Provide the [x, y] coordinate of the cell's center where the given text is located.  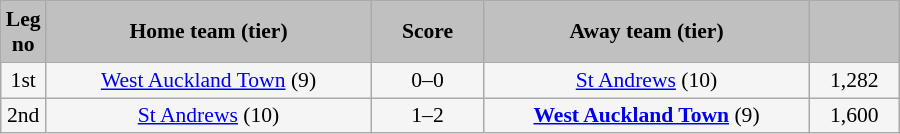
2nd [24, 116]
0–0 [427, 80]
Away team (tier) [647, 32]
1–2 [427, 116]
1st [24, 80]
Score [427, 32]
Home team (tier) [209, 32]
1,600 [854, 116]
Leg no [24, 32]
1,282 [854, 80]
